Find where the given text appears and provide that cell's center as (x, y) coordinate. 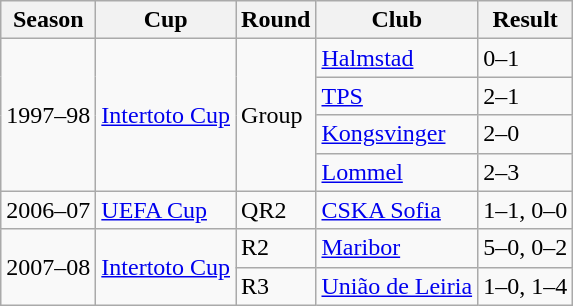
CSKA Sofia (397, 210)
Season (48, 20)
1–1, 0–0 (526, 210)
Club (397, 20)
Maribor (397, 248)
R2 (276, 248)
2–0 (526, 134)
2007–08 (48, 267)
Cup (166, 20)
2006–07 (48, 210)
2–3 (526, 172)
5–0, 0–2 (526, 248)
1997–98 (48, 115)
2–1 (526, 96)
Halmstad (397, 58)
Lommel (397, 172)
Round (276, 20)
Kongsvinger (397, 134)
TPS (397, 96)
1–0, 1–4 (526, 286)
0–1 (526, 58)
R3 (276, 286)
União de Leiria (397, 286)
Result (526, 20)
UEFA Cup (166, 210)
Group (276, 115)
QR2 (276, 210)
